Extract the (X, Y) coordinate from the center of the cell holding the provided text.  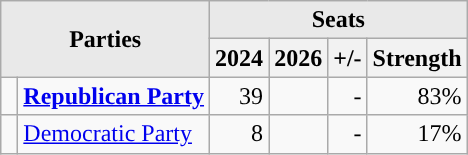
Democratic Party (114, 134)
8 (240, 134)
83% (417, 96)
+/- (348, 58)
2024 (240, 58)
Parties (106, 39)
Republican Party (114, 96)
39 (240, 96)
2026 (298, 58)
Strength (417, 58)
Seats (338, 20)
17% (417, 134)
